For the text-containing cell, return its midpoint in (X, Y) coordinate format. 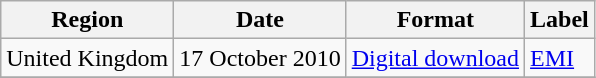
17 October 2010 (260, 58)
United Kingdom (88, 58)
Digital download (435, 58)
EMI (560, 58)
Label (560, 20)
Date (260, 20)
Format (435, 20)
Region (88, 20)
